For the text-containing cell, return its midpoint in [X, Y] coordinate format. 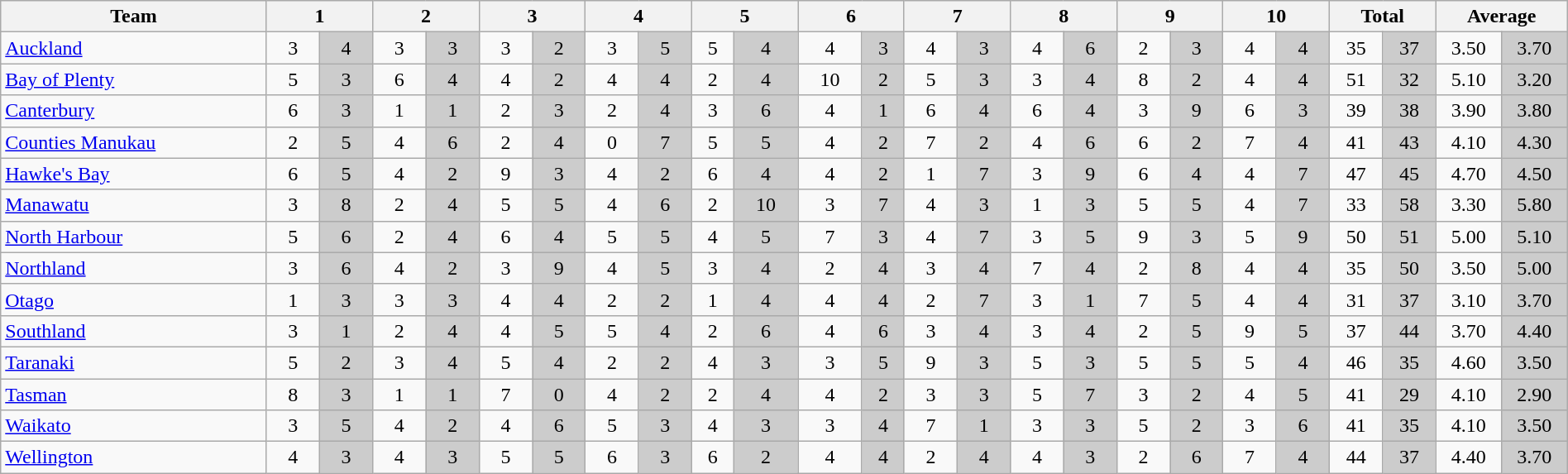
47 [1356, 174]
38 [1409, 111]
North Harbour [134, 237]
4.50 [1534, 174]
Southland [134, 331]
Counties Manukau [134, 142]
58 [1409, 205]
Wellington [134, 457]
4.30 [1534, 142]
5.80 [1534, 205]
Taranaki [134, 362]
4.60 [1469, 362]
29 [1409, 395]
3.80 [1534, 111]
Average [1502, 17]
Canterbury [134, 111]
Tasman [134, 395]
Otago [134, 299]
Northland [134, 268]
3.90 [1469, 111]
Hawke's Bay [134, 174]
Auckland [134, 48]
Total [1383, 17]
33 [1356, 205]
Bay of Plenty [134, 79]
2.90 [1534, 395]
45 [1409, 174]
3.10 [1469, 299]
4.70 [1469, 174]
43 [1409, 142]
46 [1356, 362]
Team [134, 17]
3.30 [1469, 205]
39 [1356, 111]
3.20 [1534, 79]
31 [1356, 299]
Manawatu [134, 205]
32 [1409, 79]
Waikato [134, 426]
